Find where the given text appears and provide that cell's center as (x, y) coordinate. 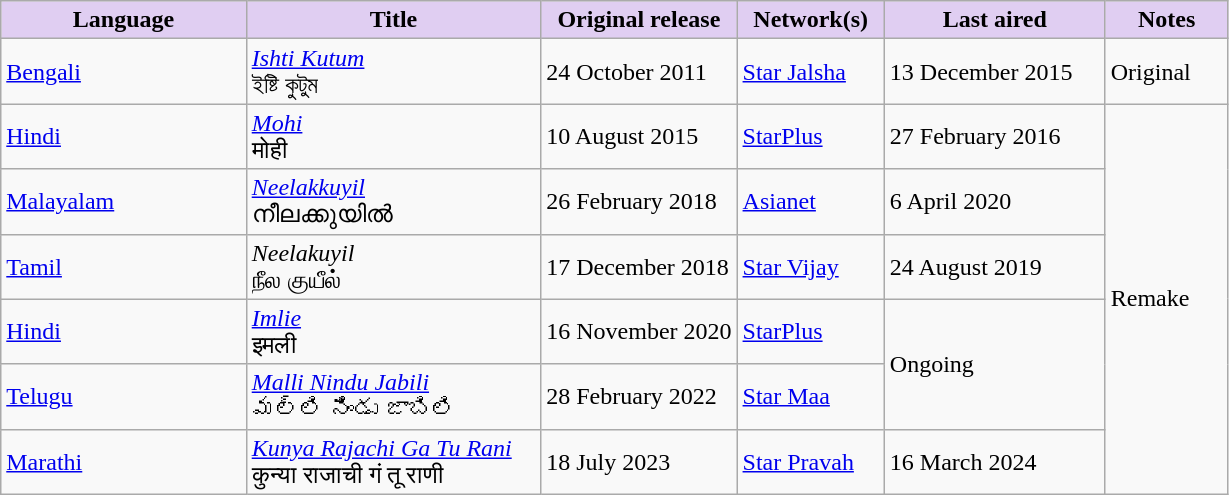
Title (394, 20)
Asianet (810, 202)
Malayalam (124, 202)
Original (1166, 72)
26 February 2018 (639, 202)
13 December 2015 (994, 72)
Tamil (124, 266)
Language (124, 20)
24 October 2011 (639, 72)
Neelakkuyil നീലക്കുയിൽ (394, 202)
24 August 2019 (994, 266)
Neelakuyil நீல குயீல் (394, 266)
Kunya Rajachi Ga Tu Rani कुन्या राजाची गं तू राणी (394, 462)
17 December 2018 (639, 266)
Last aired (994, 20)
Imlie इमली (394, 332)
Notes (1166, 20)
Ishti Kutum ইষ্টি কুটুম (394, 72)
16 November 2020 (639, 332)
28 February 2022 (639, 396)
Telugu (124, 396)
Star Pravah (810, 462)
Star Jalsha (810, 72)
Network(s) (810, 20)
Bengali (124, 72)
Original release (639, 20)
27 February 2016 (994, 136)
Star Maa (810, 396)
16 March 2024 (994, 462)
10 August 2015 (639, 136)
Star Vijay (810, 266)
Mohi मोही (394, 136)
Marathi (124, 462)
18 July 2023 (639, 462)
Malli Nindu Jabili మల్లి నిండు జాబిలి (394, 396)
Ongoing (994, 364)
Remake (1166, 299)
6 April 2020 (994, 202)
